Identify which cell holds the provided text, then report its [x, y] central coordinate. 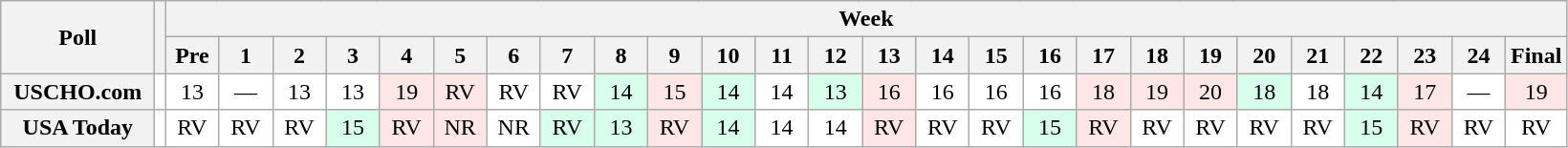
5 [460, 55]
4 [406, 55]
6 [513, 55]
7 [567, 55]
Week [866, 19]
USA Today [78, 128]
1 [246, 55]
3 [353, 55]
Poll [78, 37]
9 [674, 55]
Final [1535, 55]
23 [1425, 55]
8 [621, 55]
22 [1371, 55]
2 [299, 55]
21 [1318, 55]
USCHO.com [78, 92]
12 [836, 55]
Pre [192, 55]
11 [782, 55]
10 [729, 55]
24 [1478, 55]
